Detect which cell encompasses the target text, then output its [x, y] center coordinate. 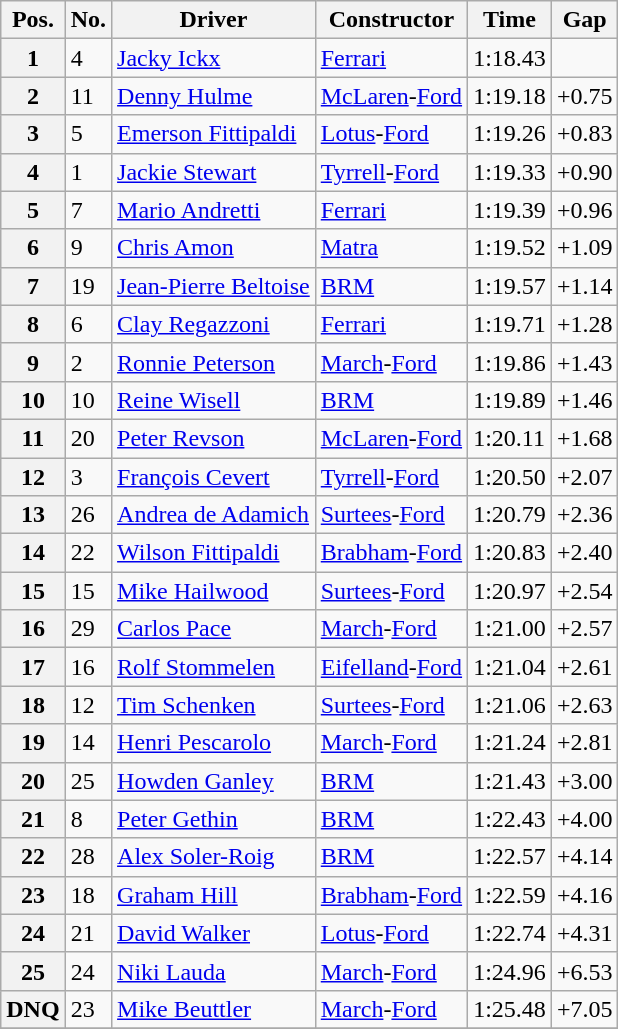
Pos. [33, 20]
1:19.89 [510, 400]
+2.54 [584, 591]
Jackie Stewart [214, 172]
+4.00 [584, 819]
1:20.11 [510, 438]
+0.75 [584, 96]
+4.16 [584, 895]
1:19.18 [510, 96]
1:20.79 [510, 515]
+2.40 [584, 553]
+1.46 [584, 400]
1:19.52 [510, 248]
+2.81 [584, 743]
1:18.43 [510, 58]
Constructor [391, 20]
1:19.39 [510, 210]
Jacky Ickx [214, 58]
1:19.26 [510, 134]
1:19.71 [510, 324]
No. [88, 20]
Graham Hill [214, 895]
Jean-Pierre Beltoise [214, 286]
+7.05 [584, 1009]
1:20.97 [510, 591]
Time [510, 20]
+6.53 [584, 971]
1:21.00 [510, 629]
1:21.43 [510, 781]
+2.61 [584, 667]
Driver [214, 20]
Andrea de Adamich [214, 515]
+4.31 [584, 933]
13 [33, 515]
Mike Beuttler [214, 1009]
1:19.57 [510, 286]
Niki Lauda [214, 971]
1:25.48 [510, 1009]
1:19.33 [510, 172]
+0.90 [584, 172]
Mario Andretti [214, 210]
28 [88, 857]
Ronnie Peterson [214, 362]
1:21.06 [510, 705]
Rolf Stommelen [214, 667]
Gap [584, 20]
1:22.57 [510, 857]
David Walker [214, 933]
17 [33, 667]
+2.07 [584, 477]
Peter Gethin [214, 819]
+2.57 [584, 629]
+1.09 [584, 248]
1:21.24 [510, 743]
+1.14 [584, 286]
1:22.59 [510, 895]
Eifelland-Ford [391, 667]
Alex Soler-Roig [214, 857]
26 [88, 515]
Carlos Pace [214, 629]
Emerson Fittipaldi [214, 134]
Wilson Fittipaldi [214, 553]
Howden Ganley [214, 781]
+1.43 [584, 362]
Tim Schenken [214, 705]
1:21.04 [510, 667]
1:24.96 [510, 971]
Chris Amon [214, 248]
+0.83 [584, 134]
Mike Hailwood [214, 591]
1:22.74 [510, 933]
Matra [391, 248]
Peter Revson [214, 438]
Clay Regazzoni [214, 324]
+4.14 [584, 857]
Denny Hulme [214, 96]
1:19.86 [510, 362]
+3.00 [584, 781]
1:20.83 [510, 553]
+2.36 [584, 515]
+1.68 [584, 438]
1:20.50 [510, 477]
+2.63 [584, 705]
+0.96 [584, 210]
+1.28 [584, 324]
François Cevert [214, 477]
Henri Pescarolo [214, 743]
DNQ [33, 1009]
1:22.43 [510, 819]
29 [88, 629]
Reine Wisell [214, 400]
